Pinpoint the cell where the given text exists, returning its [x, y] midpoint coordinate. 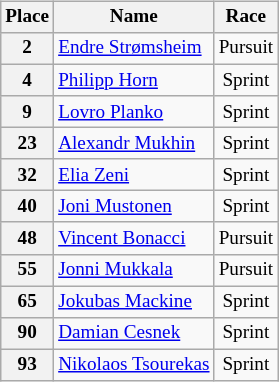
Race [246, 17]
48 [28, 238]
90 [28, 333]
Vincent Bonacci [134, 238]
9 [28, 112]
Alexandr Mukhin [134, 144]
2 [28, 49]
Endre Strømsheim [134, 49]
Damian Cesnek [134, 333]
93 [28, 365]
Name [134, 17]
40 [28, 207]
55 [28, 270]
Place [28, 17]
4 [28, 80]
Nikolaos Tsourekas [134, 365]
Lovro Planko [134, 112]
32 [28, 175]
Jonni Mukkala [134, 270]
Jokubas Mackine [134, 302]
65 [28, 302]
Philipp Horn [134, 80]
Joni Mustonen [134, 207]
23 [28, 144]
Elia Zeni [134, 175]
